Pinpoint the cell where the given text exists, returning its (X, Y) midpoint coordinate. 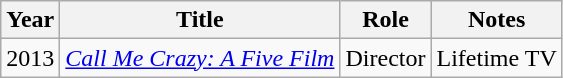
Role (386, 20)
Director (386, 58)
Title (200, 20)
Call Me Crazy: A Five Film (200, 58)
Year (30, 20)
Notes (496, 20)
2013 (30, 58)
Lifetime TV (496, 58)
